Pinpoint the cell where the given text exists, returning its (X, Y) midpoint coordinate. 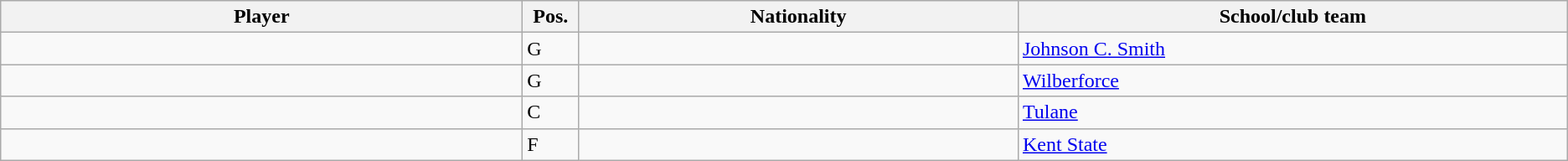
Wilberforce (1292, 80)
School/club team (1292, 17)
Kent State (1292, 144)
Tulane (1292, 112)
Pos. (551, 17)
F (551, 144)
Player (261, 17)
C (551, 112)
Johnson C. Smith (1292, 49)
Nationality (799, 17)
